Capture the cell that displays the provided text and extract its [x, y] central coordinate. 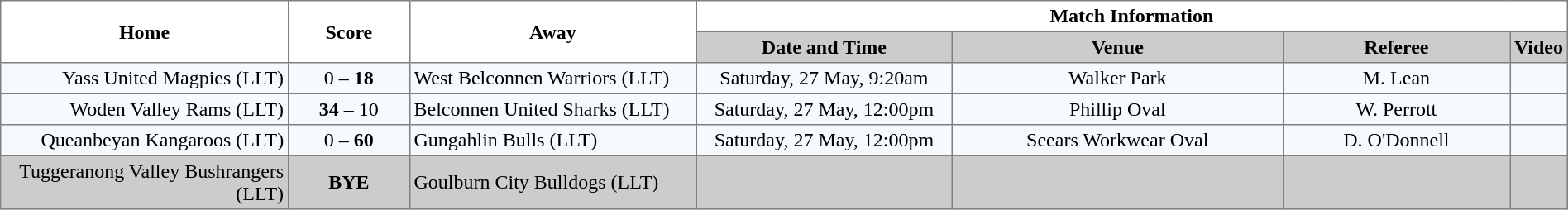
Phillip Oval [1117, 109]
Home [145, 31]
D. O'Donnell [1396, 141]
Score [349, 31]
Yass United Magpies (LLT) [145, 79]
34 – 10 [349, 109]
Venue [1117, 47]
Saturday, 27 May, 9:20am [825, 79]
Referee [1396, 47]
Away [552, 31]
Queanbeyan Kangaroos (LLT) [145, 141]
Gungahlin Bulls (LLT) [552, 141]
BYE [349, 182]
Woden Valley Rams (LLT) [145, 109]
West Belconnen Warriors (LLT) [552, 79]
0 – 60 [349, 141]
Match Information [1132, 17]
Goulburn City Bulldogs (LLT) [552, 182]
Walker Park [1117, 79]
Seears Workwear Oval [1117, 141]
W. Perrott [1396, 109]
Belconnen United Sharks (LLT) [552, 109]
Date and Time [825, 47]
Tuggeranong Valley Bushrangers (LLT) [145, 182]
M. Lean [1396, 79]
0 – 18 [349, 79]
Video [1539, 47]
